For the text-containing cell, return its midpoint in [x, y] coordinate format. 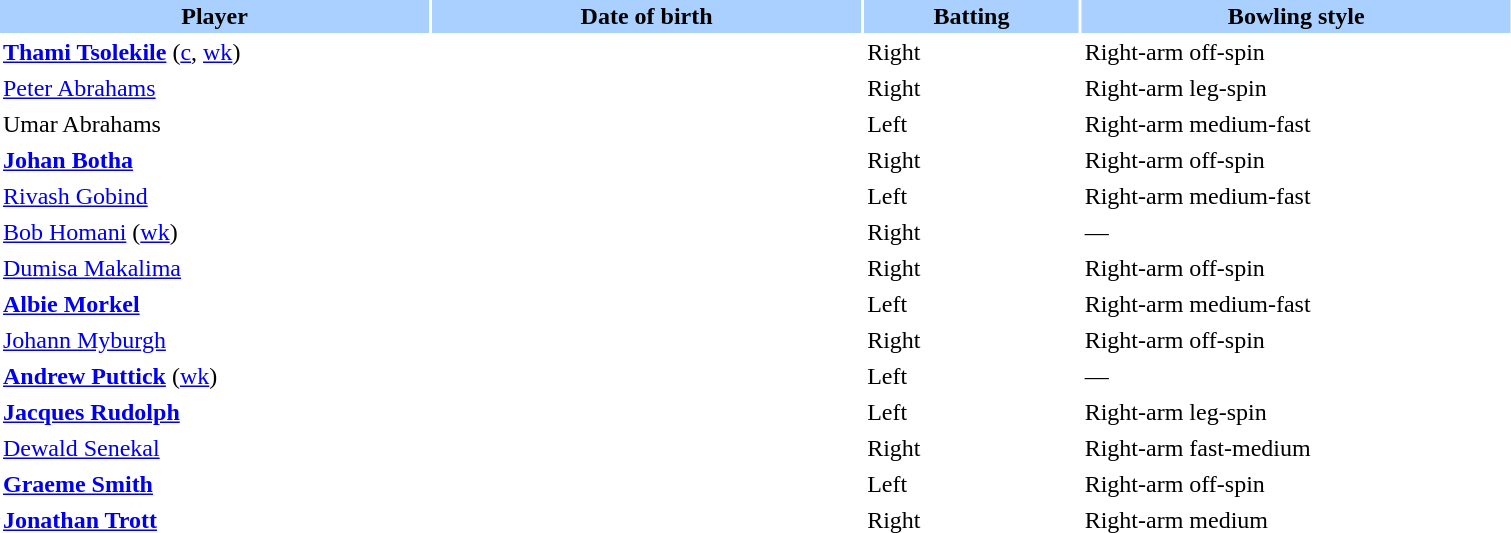
Bowling style [1296, 16]
Rivash Gobind [214, 196]
Player [214, 16]
Thami Tsolekile (c, wk) [214, 52]
Right-arm fast-medium [1296, 448]
Dewald Senekal [214, 448]
Johann Myburgh [214, 340]
Johan Botha [214, 160]
Dumisa Makalima [214, 268]
Bob Homani (wk) [214, 232]
Jacques Rudolph [214, 412]
Batting [972, 16]
Graeme Smith [214, 484]
Albie Morkel [214, 304]
Date of birth [646, 16]
Andrew Puttick (wk) [214, 376]
Umar Abrahams [214, 124]
Peter Abrahams [214, 88]
